Search for the cell housing the specified text and yield its [X, Y] center coordinate. 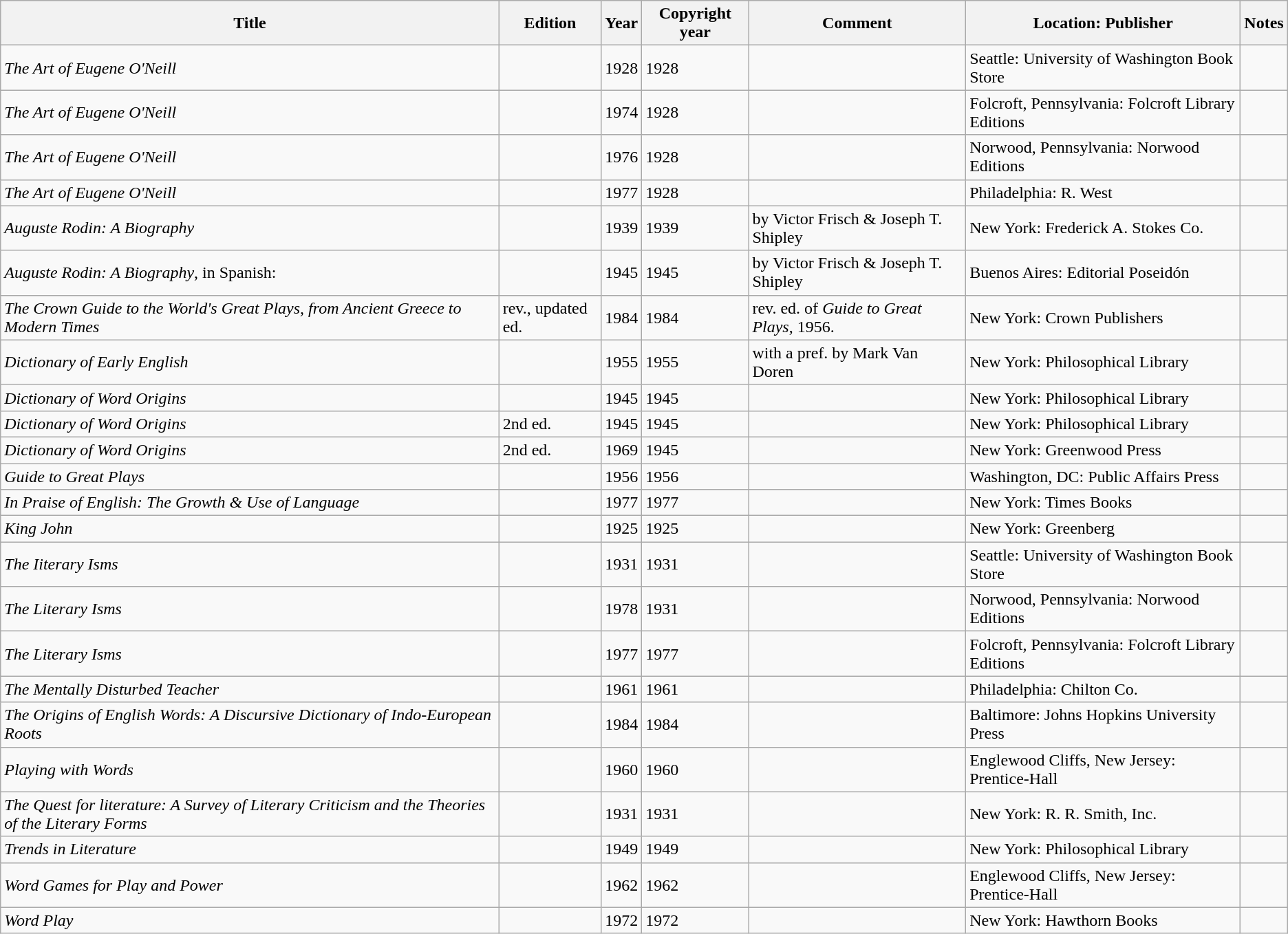
Auguste Rodin: A Biography, in Spanish: [250, 272]
In Praise of English: The Growth & Use of Language [250, 503]
New York: Hawthorn Books [1104, 920]
Trends in Literature [250, 849]
1978 [622, 609]
with a pref. by Mark Van Doren [857, 362]
Philadelphia: R. West [1104, 193]
King John [250, 529]
Dictionary of Early English [250, 362]
The Quest for literature: A Survey of Literary Criticism and the Theories of the Literary Forms [250, 814]
New York: R. R. Smith, Inc. [1104, 814]
1976 [622, 157]
1974 [622, 113]
New York: Frederick A. Stokes Co. [1104, 228]
Word Play [250, 920]
rev. ed. of Guide to Great Plays, 1956. [857, 318]
New York: Greenwood Press [1104, 450]
New York: Crown Publishers [1104, 318]
Philadelphia: Chilton Co. [1104, 689]
Baltimore: Johns Hopkins University Press [1104, 725]
Year [622, 23]
1969 [622, 450]
Guide to Great Plays [250, 477]
New York: Greenberg [1104, 529]
Location: Publisher [1104, 23]
The Mentally Disturbed Teacher [250, 689]
Word Games for Play and Power [250, 884]
Notes [1264, 23]
Buenos Aires: Editorial Poseidón [1104, 272]
Title [250, 23]
Edition [550, 23]
The Origins of English Words: A Discursive Dictionary of Indo-European Roots [250, 725]
The Crown Guide to the World's Great Plays, from Ancient Greece to Modern Times [250, 318]
New York: Times Books [1104, 503]
rev., updated ed. [550, 318]
The Iiterary Isms [250, 564]
Auguste Rodin: A Biography [250, 228]
Comment [857, 23]
Washington, DC: Public Affairs Press [1104, 477]
Copyright year [695, 23]
Playing with Words [250, 769]
